Locate the cell with the specified text and output its [x, y] center coordinate. 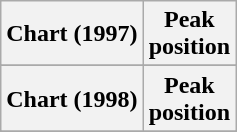
Chart (1998) [72, 98]
Chart (1997) [72, 34]
